Locate the cell with the specified text and output its (x, y) center coordinate. 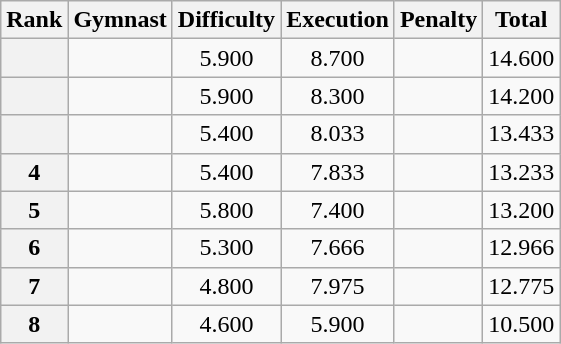
13.200 (522, 210)
5.300 (226, 248)
Gymnast (120, 20)
Difficulty (226, 20)
Total (522, 20)
8 (34, 324)
Execution (338, 20)
12.966 (522, 248)
5.800 (226, 210)
8.700 (338, 58)
7.666 (338, 248)
8.033 (338, 134)
5 (34, 210)
8.300 (338, 96)
13.433 (522, 134)
7.400 (338, 210)
13.233 (522, 172)
7 (34, 286)
4 (34, 172)
10.500 (522, 324)
4.800 (226, 286)
14.600 (522, 58)
14.200 (522, 96)
Rank (34, 20)
7.975 (338, 286)
12.775 (522, 286)
7.833 (338, 172)
Penalty (438, 20)
4.600 (226, 324)
6 (34, 248)
